Find where the given text appears and provide that cell's center as (X, Y) coordinate. 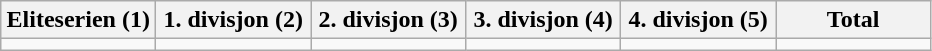
3. divisjon (4) (544, 20)
1. divisjon (2) (234, 20)
2. divisjon (3) (388, 20)
Eliteserien (1) (78, 20)
Total (854, 20)
4. divisjon (5) (698, 20)
